Locate the cell with the specified text and output its [x, y] center coordinate. 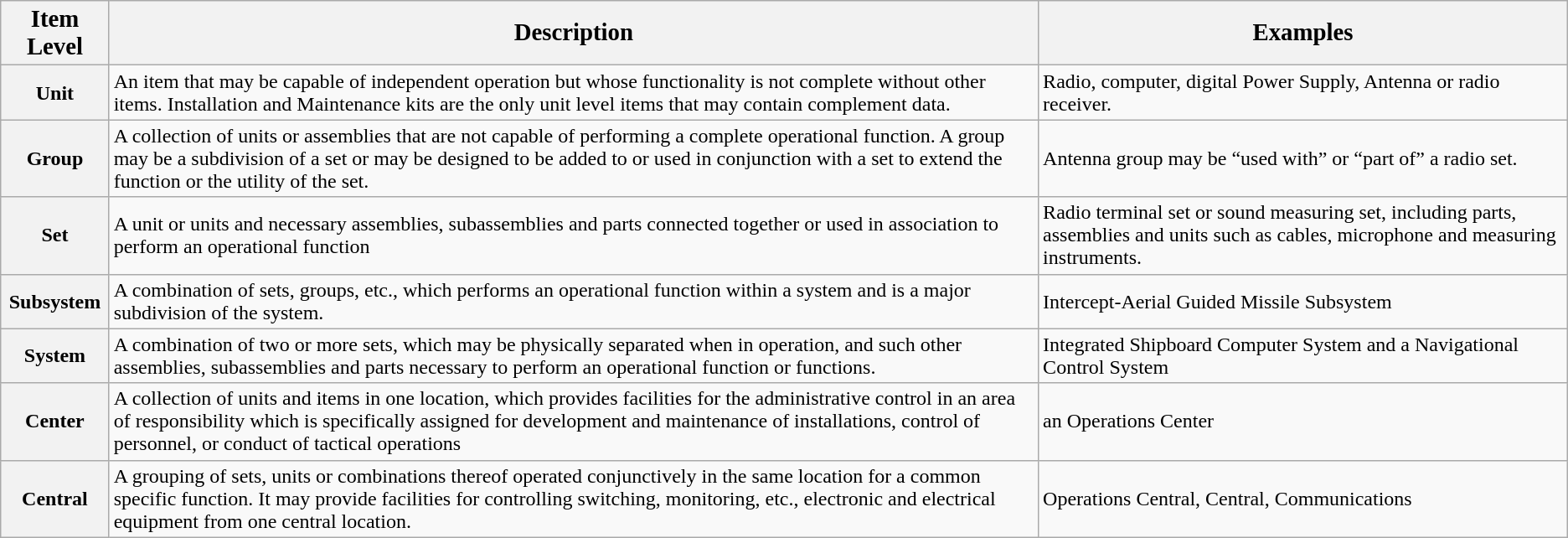
Subsystem [55, 302]
Operations Central, Central, Communications [1303, 499]
Set [55, 235]
System [55, 355]
Center [55, 422]
Description [573, 34]
Radio terminal set or sound measuring set, including parts, assemblies and units such as cables, microphone and measuring instruments. [1303, 235]
Radio, computer, digital Power Supply, Antenna or radio receiver. [1303, 92]
Examples [1303, 34]
Item Level [55, 34]
Antenna group may be “used with” or “part of” a radio set. [1303, 158]
an Operations Center [1303, 422]
Integrated Shipboard Computer System and a Navigational Control System [1303, 355]
Group [55, 158]
Unit [55, 92]
Intercept-Aerial Guided Missile Subsystem [1303, 302]
A combination of sets, groups, etc., which performs an operational function within a system and is a major subdivision of the system. [573, 302]
Central [55, 499]
A unit or units and necessary assemblies, subassemblies and parts connected together or used in association to perform an operational function [573, 235]
